Determine the (X, Y) coordinate at the center of the cell enclosing the given text.  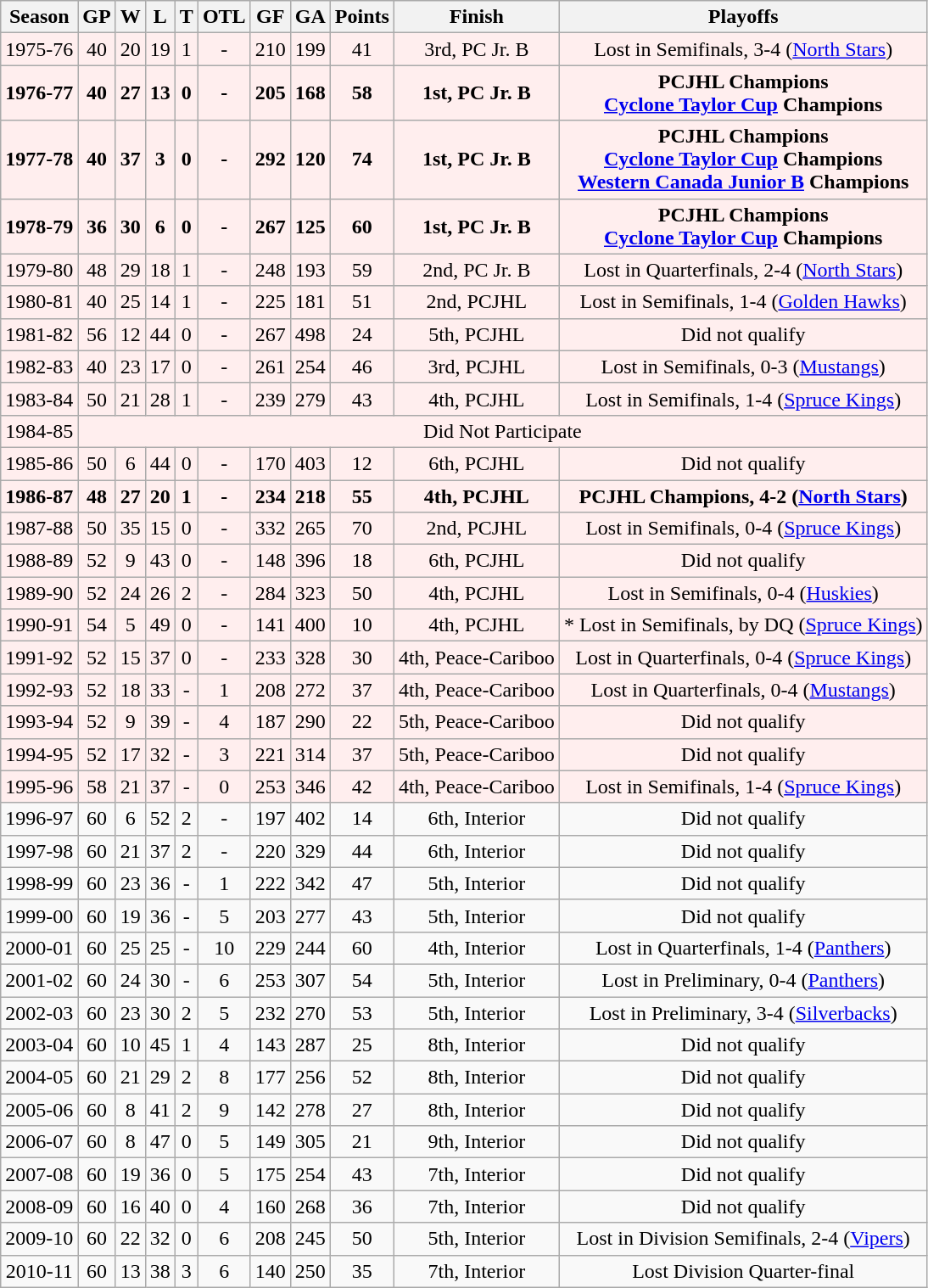
199 (310, 49)
2004-05 (39, 1078)
L (159, 17)
403 (310, 463)
Season (39, 17)
Finish (477, 17)
2006-07 (39, 1142)
229 (270, 948)
Lost in Semifinals, 0-4 (Spruce Kings) (743, 529)
248 (270, 270)
396 (310, 561)
2009-10 (39, 1239)
234 (270, 496)
332 (270, 529)
244 (310, 948)
187 (270, 722)
1989-90 (39, 593)
218 (310, 496)
3rd, PC Jr. B (477, 49)
1983-84 (39, 399)
149 (270, 1142)
143 (270, 1045)
1979-80 (39, 270)
279 (310, 399)
1999-00 (39, 916)
Lost in Preliminary, 0-4 (Panthers) (743, 980)
Lost in Quarterfinals, 1-4 (Panthers) (743, 948)
T (187, 17)
GF (270, 17)
Lost Division Quarter-final (743, 1271)
1987-88 (39, 529)
5th, PCJHL (477, 334)
74 (361, 160)
1977-78 (39, 160)
160 (270, 1207)
222 (270, 883)
168 (310, 93)
278 (310, 1110)
2nd, PC Jr. B (477, 270)
120 (310, 160)
1992-93 (39, 690)
177 (270, 1078)
265 (310, 529)
GA (310, 17)
1981-82 (39, 334)
268 (310, 1207)
272 (310, 690)
250 (310, 1271)
140 (270, 1271)
277 (310, 916)
2007-08 (39, 1174)
270 (310, 1012)
203 (270, 916)
142 (270, 1110)
Lost in Semifinals, 3-4 (North Stars) (743, 49)
1998-99 (39, 883)
193 (310, 270)
1997-98 (39, 851)
3rd, PCJHL (477, 367)
1980-81 (39, 302)
1990-91 (39, 625)
51 (361, 302)
39 (159, 722)
245 (310, 1239)
PCJHL ChampionsCyclone Taylor Cup ChampionsWestern Canada Junior B Champions (743, 160)
232 (270, 1012)
307 (310, 980)
2010-11 (39, 1271)
290 (310, 722)
239 (270, 399)
Playoffs (743, 17)
328 (310, 658)
292 (270, 160)
1995-96 (39, 787)
46 (361, 367)
220 (270, 851)
Lost in Quarterfinals, 0-4 (Mustangs) (743, 690)
26 (159, 593)
1994-95 (39, 754)
55 (361, 496)
* Lost in Semifinals, by DQ (Spruce Kings) (743, 625)
OTL (224, 17)
PCJHL Champions, 4-2 (North Stars) (743, 496)
GP (97, 17)
1982-83 (39, 367)
1975-76 (39, 49)
1988-89 (39, 561)
2008-09 (39, 1207)
1991-92 (39, 658)
197 (270, 819)
346 (310, 787)
225 (270, 302)
323 (310, 593)
Lost in Quarterfinals, 0-4 (Spruce Kings) (743, 658)
4th, Interior (477, 948)
56 (97, 334)
53 (361, 1012)
2003-04 (39, 1045)
Lost in Semifinals, 0-3 (Mustangs) (743, 367)
233 (270, 658)
256 (310, 1078)
402 (310, 819)
70 (361, 529)
16 (131, 1207)
170 (270, 463)
28 (159, 399)
Lost in Division Semifinals, 2-4 (Vipers) (743, 1239)
Did Not Participate (502, 431)
125 (310, 226)
314 (310, 754)
Lost in Semifinals, 0-4 (Huskies) (743, 593)
59 (361, 270)
141 (270, 625)
175 (270, 1174)
2000-01 (39, 948)
1978-79 (39, 226)
2001-02 (39, 980)
Points (361, 17)
2005-06 (39, 1110)
38 (159, 1271)
42 (361, 787)
342 (310, 883)
305 (310, 1142)
148 (270, 561)
1996-97 (39, 819)
Lost in Quarterfinals, 2-4 (North Stars) (743, 270)
205 (270, 93)
1976-77 (39, 93)
2002-03 (39, 1012)
W (131, 17)
33 (159, 690)
210 (270, 49)
9th, Interior (477, 1142)
221 (270, 754)
498 (310, 334)
Lost in Preliminary, 3-4 (Silverbacks) (743, 1012)
1985-86 (39, 463)
287 (310, 1045)
284 (270, 593)
45 (159, 1045)
1984-85 (39, 431)
261 (270, 367)
49 (159, 625)
329 (310, 851)
400 (310, 625)
1986-87 (39, 496)
Lost in Semifinals, 1-4 (Golden Hawks) (743, 302)
181 (310, 302)
1993-94 (39, 722)
